Detect which cell encompasses the target text, then output its (x, y) center coordinate. 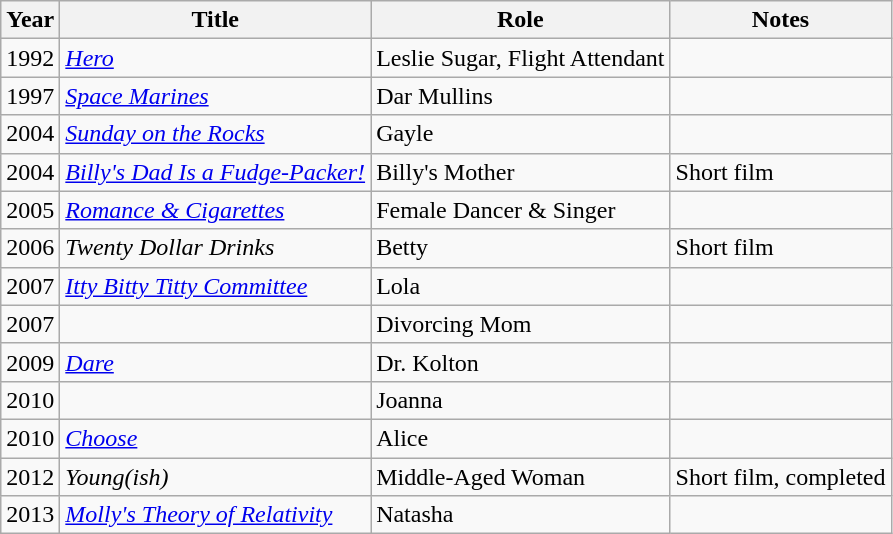
Notes (780, 20)
Dare (216, 362)
Divorcing Mom (520, 324)
Space Marines (216, 96)
1992 (30, 58)
2009 (30, 362)
Billy's Dad Is a Fudge-Packer! (216, 172)
Middle-Aged Woman (520, 477)
Year (30, 20)
Dar Mullins (520, 96)
Hero (216, 58)
Joanna (520, 400)
Lola (520, 286)
Role (520, 20)
Betty (520, 248)
Natasha (520, 515)
Gayle (520, 134)
Alice (520, 438)
Title (216, 20)
Short film, completed (780, 477)
Female Dancer & Singer (520, 210)
Sunday on the Rocks (216, 134)
2013 (30, 515)
Leslie Sugar, Flight Attendant (520, 58)
Itty Bitty Titty Committee (216, 286)
2005 (30, 210)
Twenty Dollar Drinks (216, 248)
Molly's Theory of Relativity (216, 515)
2006 (30, 248)
1997 (30, 96)
Dr. Kolton (520, 362)
Choose (216, 438)
Romance & Cigarettes (216, 210)
2012 (30, 477)
Young(ish) (216, 477)
Billy's Mother (520, 172)
